Detect which cell encompasses the target text, then output its [X, Y] center coordinate. 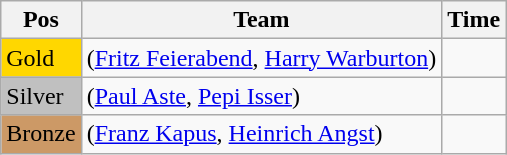
(Franz Kapus, Heinrich Angst) [262, 134]
Team [262, 20]
Time [474, 20]
Gold [41, 58]
Pos [41, 20]
Bronze [41, 134]
Silver [41, 96]
(Paul Aste, Pepi Isser) [262, 96]
(Fritz Feierabend, Harry Warburton) [262, 58]
